From the cell containing the given text, extract its center point as (x, y) coordinate. 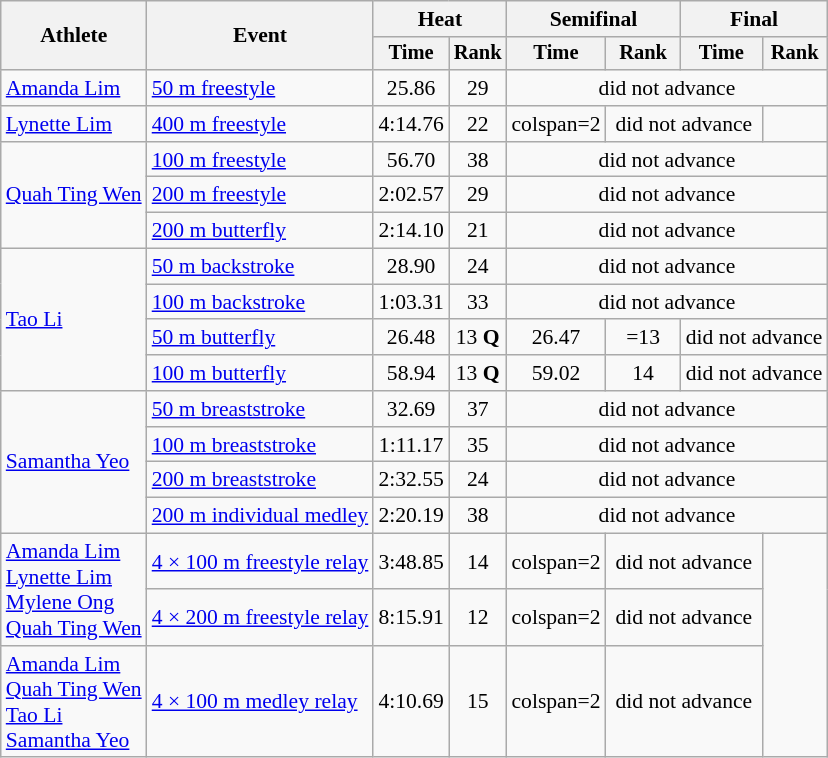
Final (754, 19)
Heat (440, 19)
50 m freestyle (260, 88)
3:48.85 (410, 562)
Tao Li (74, 320)
Semifinal (593, 19)
37 (478, 409)
50 m butterfly (260, 338)
59.02 (556, 373)
33 (478, 302)
4:14.76 (410, 124)
Event (260, 36)
50 m backstroke (260, 267)
100 m backstroke (260, 302)
28.90 (410, 267)
200 m individual medley (260, 516)
=13 (644, 338)
4 × 100 m freestyle relay (260, 562)
200 m breaststroke (260, 480)
4 × 100 m medley relay (260, 702)
2:20.19 (410, 516)
12 (478, 618)
26.48 (410, 338)
4 × 200 m freestyle relay (260, 618)
200 m butterfly (260, 231)
Lynette Lim (74, 124)
Quah Ting Wen (74, 196)
8:15.91 (410, 618)
Samantha Yeo (74, 462)
58.94 (410, 373)
35 (478, 445)
21 (478, 231)
200 m freestyle (260, 195)
1:11.17 (410, 445)
32.69 (410, 409)
25.86 (410, 88)
100 m freestyle (260, 160)
Amanda LimLynette LimMylene OngQuah Ting Wen (74, 590)
50 m breaststroke (260, 409)
22 (478, 124)
100 m butterfly (260, 373)
15 (478, 702)
2:32.55 (410, 480)
56.70 (410, 160)
Amanda Lim (74, 88)
2:14.10 (410, 231)
100 m breaststroke (260, 445)
1:03.31 (410, 302)
2:02.57 (410, 195)
4:10.69 (410, 702)
400 m freestyle (260, 124)
26.47 (556, 338)
Athlete (74, 36)
Amanda LimQuah Ting WenTao LiSamantha Yeo (74, 702)
